From the cell containing the given text, extract its center point as (X, Y) coordinate. 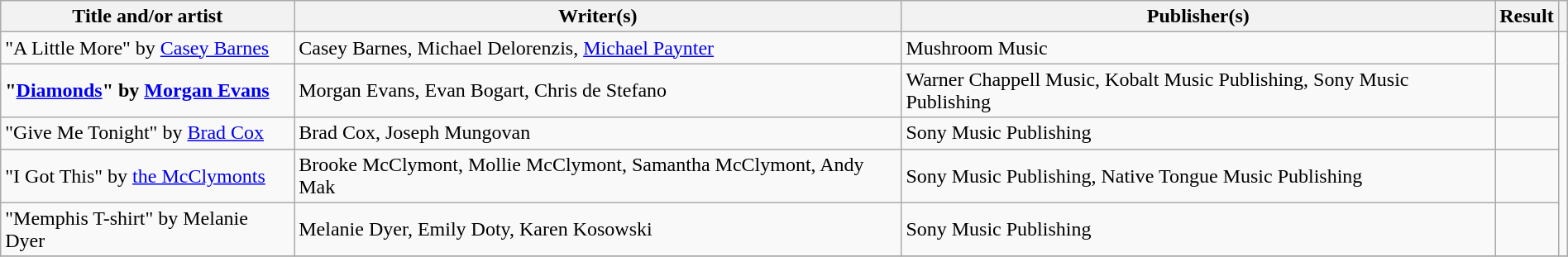
"Memphis T-shirt" by Melanie Dyer (147, 230)
"A Little More" by Casey Barnes (147, 48)
Title and/or artist (147, 17)
Mushroom Music (1198, 48)
Casey Barnes, Michael Delorenzis, Michael Paynter (598, 48)
Melanie Dyer, Emily Doty, Karen Kosowski (598, 230)
"I Got This" by the McClymonts (147, 175)
Publisher(s) (1198, 17)
Sony Music Publishing, Native Tongue Music Publishing (1198, 175)
Warner Chappell Music, Kobalt Music Publishing, Sony Music Publishing (1198, 91)
Brad Cox, Joseph Mungovan (598, 133)
"Diamonds" by Morgan Evans (147, 91)
Writer(s) (598, 17)
"Give Me Tonight" by Brad Cox (147, 133)
Brooke McClymont, Mollie McClymont, Samantha McClymont, Andy Mak (598, 175)
Result (1527, 17)
Morgan Evans, Evan Bogart, Chris de Stefano (598, 91)
